Scan for the cell matching the given text and deliver its [X, Y] coordinate at center. 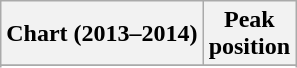
Peakposition [249, 34]
Chart (2013–2014) [102, 34]
